Return the [X, Y] coordinate for the center point of the cell that contains the specified text.  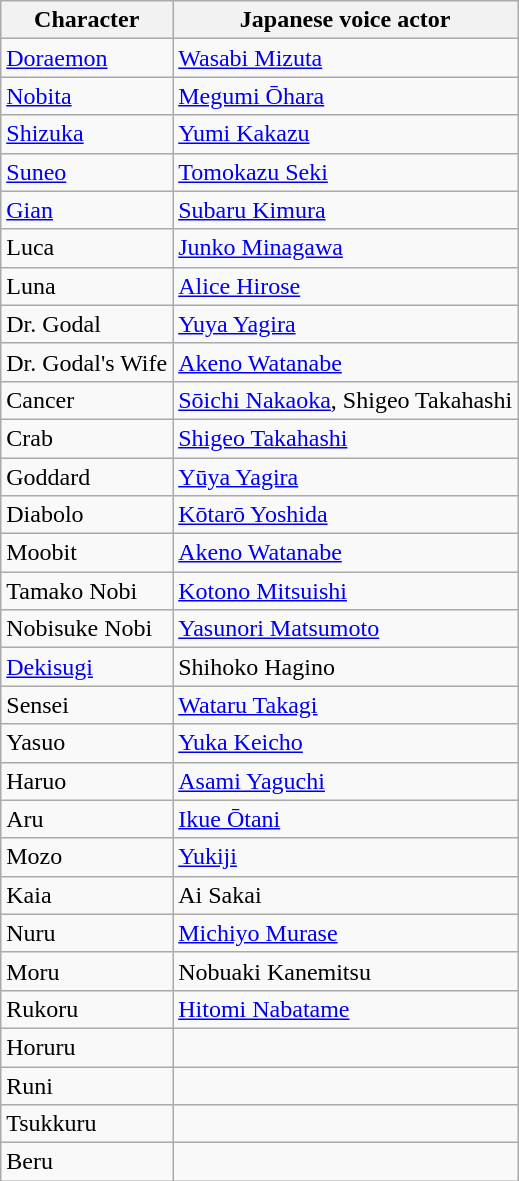
Kōtarō Yoshida [346, 515]
Ai Sakai [346, 895]
Alice Hirose [346, 286]
Rukoru [87, 1009]
Tomokazu Seki [346, 172]
Shizuka [87, 134]
Dr. Godal's Wife [87, 362]
Wasabi Mizuta [346, 58]
Cancer [87, 400]
Kaia [87, 895]
Ikue Ōtani [346, 819]
Tamako Nobi [87, 591]
Yuya Yagira [346, 324]
Goddard [87, 477]
Diabolo [87, 515]
Luca [87, 248]
Doraemon [87, 58]
Hitomi Nabatame [346, 1009]
Gian [87, 210]
Megumi Ōhara [346, 96]
Japanese voice actor [346, 20]
Wataru Takagi [346, 705]
Moobit [87, 553]
Mozo [87, 857]
Michiyo Murase [346, 933]
Moru [87, 971]
Dr. Godal [87, 324]
Kotono Mitsuishi [346, 591]
Haruo [87, 781]
Subaru Kimura [346, 210]
Yūya Yagira [346, 477]
Luna [87, 286]
Sensei [87, 705]
Aru [87, 819]
Horuru [87, 1047]
Runi [87, 1085]
Asami Yaguchi [346, 781]
Crab [87, 438]
Yasuo [87, 743]
Shigeo Takahashi [346, 438]
Nobisuke Nobi [87, 629]
Dekisugi [87, 667]
Shihoko Hagino [346, 667]
Suneo [87, 172]
Nobuaki Kanemitsu [346, 971]
Tsukkuru [87, 1124]
Yuka Keicho [346, 743]
Junko Minagawa [346, 248]
Character [87, 20]
Nuru [87, 933]
Yumi Kakazu [346, 134]
Sōichi Nakaoka, Shigeo Takahashi [346, 400]
Nobita [87, 96]
Yukiji [346, 857]
Yasunori Matsumoto [346, 629]
Beru [87, 1162]
